Scan for the cell matching the given text and deliver its [X, Y] coordinate at center. 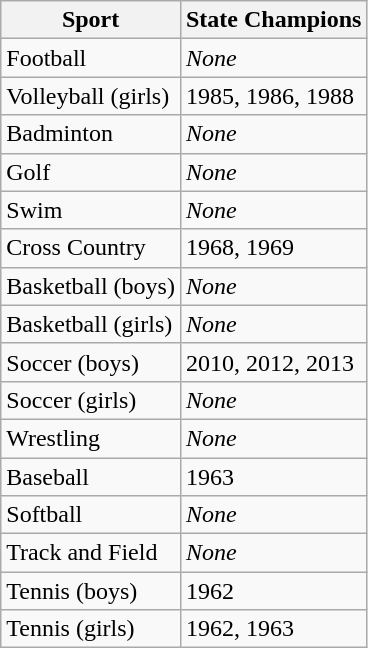
1985, 1986, 1988 [273, 96]
1962 [273, 591]
Volleyball (girls) [91, 96]
Tennis (boys) [91, 591]
Basketball (boys) [91, 286]
Golf [91, 172]
2010, 2012, 2013 [273, 362]
Cross Country [91, 248]
Baseball [91, 477]
1962, 1963 [273, 629]
Football [91, 58]
Tennis (girls) [91, 629]
Softball [91, 515]
Soccer (girls) [91, 400]
State Champions [273, 20]
1968, 1969 [273, 248]
1963 [273, 477]
Swim [91, 210]
Sport [91, 20]
Soccer (boys) [91, 362]
Wrestling [91, 438]
Badminton [91, 134]
Track and Field [91, 553]
Basketball (girls) [91, 324]
